For the text-containing cell, return its midpoint in (x, y) coordinate format. 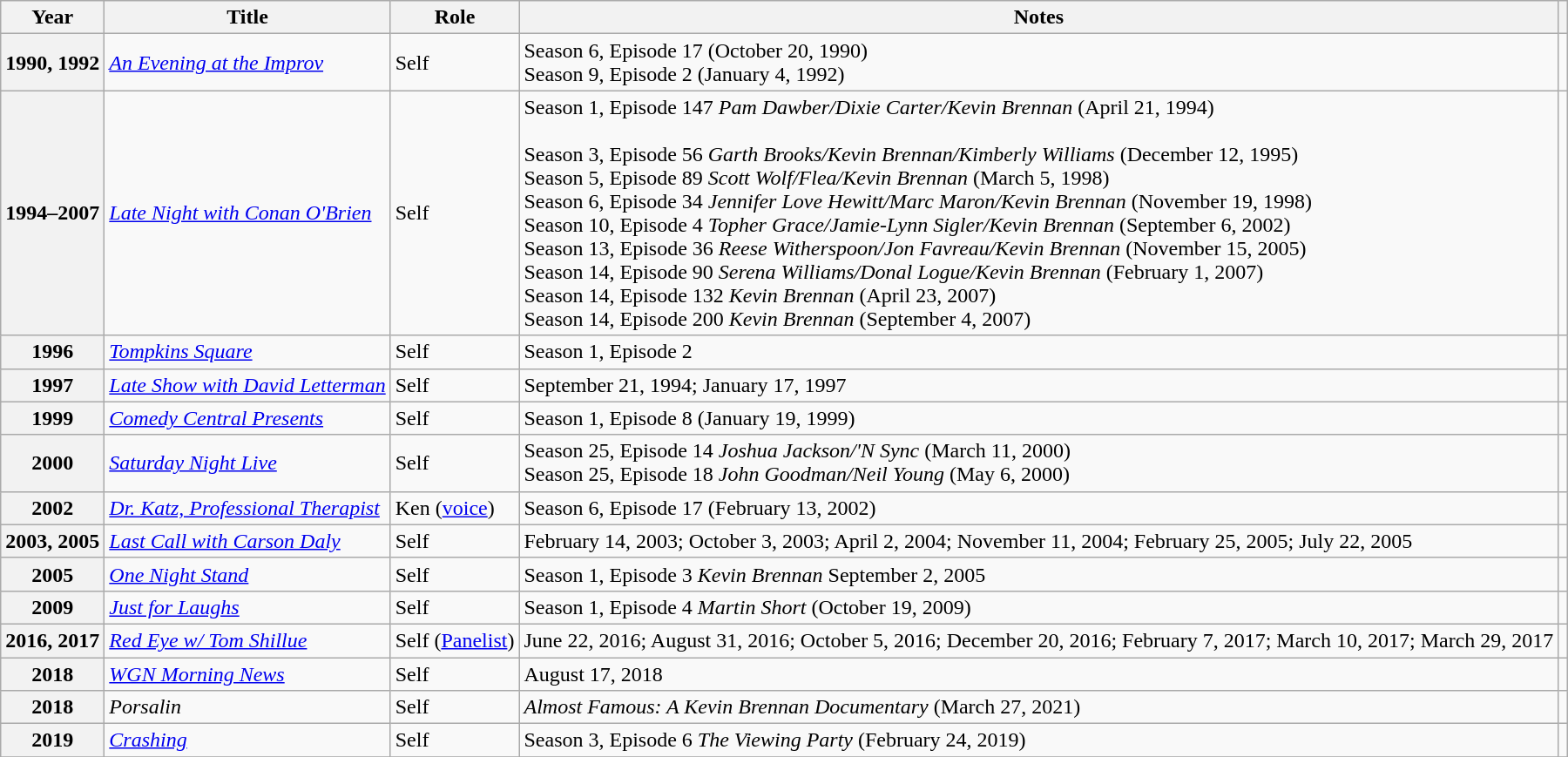
Red Eye w/ Tom Shillue (247, 640)
Comedy Central Presents (247, 418)
Season 6, Episode 17 (October 20, 1990)Season 9, Episode 2 (January 4, 1992) (1038, 63)
Almost Famous: A Kevin Brennan Documentary (March 27, 2021) (1038, 707)
August 17, 2018 (1038, 673)
2016, 2017 (52, 640)
1999 (52, 418)
Season 1, Episode 3 Kevin Brennan September 2, 2005 (1038, 574)
Just for Laughs (247, 607)
Dr. Katz, Professional Therapist (247, 508)
Season 1, Episode 2 (1038, 352)
WGN Morning News (247, 673)
2003, 2005 (52, 541)
One Night Stand (247, 574)
Late Night with Conan O'Brien (247, 213)
Tompkins Square (247, 352)
Crashing (247, 740)
1994–2007 (52, 213)
Last Call with Carson Daly (247, 541)
June 22, 2016; August 31, 2016; October 5, 2016; December 20, 2016; February 7, 2017; March 10, 2017; March 29, 2017 (1038, 640)
Porsalin (247, 707)
2019 (52, 740)
2000 (52, 463)
Season 1, Episode 8 (January 19, 1999) (1038, 418)
Ken (voice) (455, 508)
2005 (52, 574)
Season 25, Episode 14 Joshua Jackson/'N Sync (March 11, 2000)Season 25, Episode 18 John Goodman/Neil Young (May 6, 2000) (1038, 463)
2002 (52, 508)
1990, 1992 (52, 63)
Season 6, Episode 17 (February 13, 2002) (1038, 508)
Year (52, 17)
Season 1, Episode 4 Martin Short (October 19, 2009) (1038, 607)
Saturday Night Live (247, 463)
Notes (1038, 17)
Late Show with David Letterman (247, 385)
Self (Panelist) (455, 640)
1996 (52, 352)
2009 (52, 607)
February 14, 2003; October 3, 2003; April 2, 2004; November 11, 2004; February 25, 2005; July 22, 2005 (1038, 541)
1997 (52, 385)
September 21, 1994; January 17, 1997 (1038, 385)
Season 3, Episode 6 The Viewing Party (February 24, 2019) (1038, 740)
Title (247, 17)
An Evening at the Improv (247, 63)
Role (455, 17)
